Return (x, y) of the center of cell containing provided text 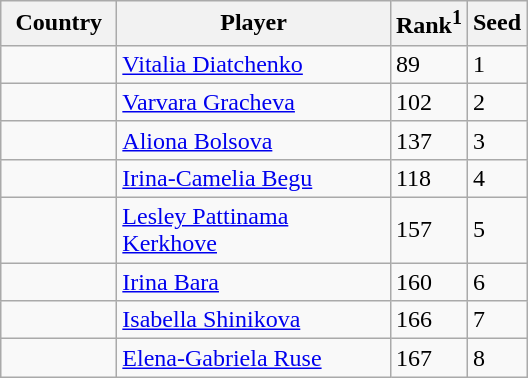
118 (428, 178)
4 (496, 178)
Rank1 (428, 24)
6 (496, 282)
167 (428, 358)
1 (496, 64)
2 (496, 102)
Lesley Pattinama Kerkhove (254, 230)
Irina Bara (254, 282)
Vitalia Diatchenko (254, 64)
Aliona Bolsova (254, 140)
Isabella Shinikova (254, 320)
157 (428, 230)
Elena-Gabriela Ruse (254, 358)
5 (496, 230)
3 (496, 140)
Varvara Gracheva (254, 102)
Irina-Camelia Begu (254, 178)
89 (428, 64)
7 (496, 320)
102 (428, 102)
Player (254, 24)
Seed (496, 24)
137 (428, 140)
Country (59, 24)
160 (428, 282)
166 (428, 320)
8 (496, 358)
